Identify which cell holds the provided text, then report its [x, y] central coordinate. 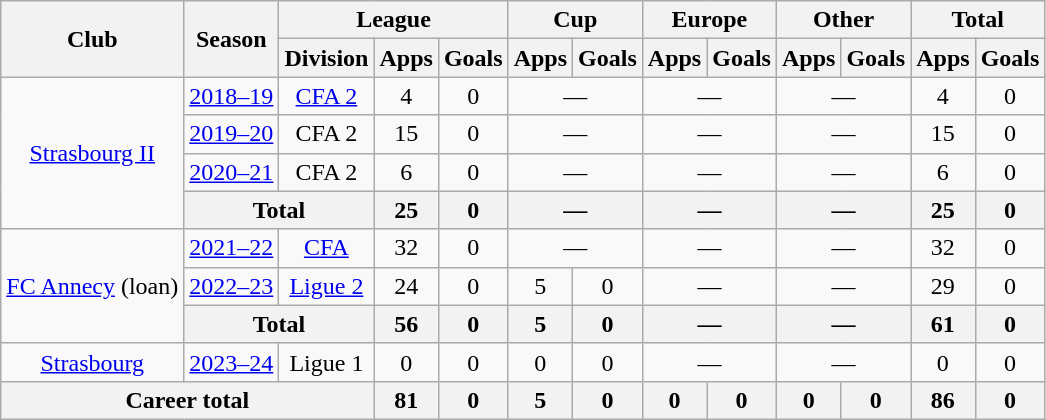
56 [406, 324]
Ligue 2 [326, 286]
CFA [326, 248]
Season [232, 39]
2019–20 [232, 134]
29 [943, 286]
Ligue 1 [326, 362]
61 [943, 324]
Division [326, 58]
24 [406, 286]
League [394, 20]
FC Annecy (loan) [92, 286]
2018–19 [232, 96]
2023–24 [232, 362]
Other [843, 20]
Cup [575, 20]
Strasbourg [92, 362]
Career total [188, 400]
Europe [709, 20]
81 [406, 400]
Club [92, 39]
2020–21 [232, 172]
2022–23 [232, 286]
Strasbourg II [92, 153]
2021–22 [232, 248]
86 [943, 400]
